Provide the (x, y) coordinate of the cell's center where the given text is located.  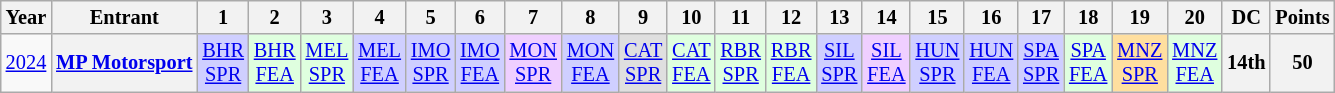
13 (839, 17)
SPASPR (1041, 63)
MELFEA (380, 63)
2024 (26, 63)
IMOFEA (480, 63)
7 (534, 17)
MP Motorsport (124, 63)
3 (326, 17)
RBRFEA (791, 63)
15 (937, 17)
20 (1194, 17)
1 (223, 17)
8 (590, 17)
SPAFEA (1088, 63)
50 (1302, 63)
4 (380, 17)
Year (26, 17)
11 (740, 17)
SILSPR (839, 63)
MONSPR (534, 63)
2 (275, 17)
18 (1088, 17)
16 (991, 17)
Points (1302, 17)
MNZSPR (1140, 63)
12 (791, 17)
5 (430, 17)
BHRSPR (223, 63)
BHRFEA (275, 63)
IMOSPR (430, 63)
DC (1246, 17)
CATFEA (691, 63)
19 (1140, 17)
MELSPR (326, 63)
SILFEA (886, 63)
14 (886, 17)
10 (691, 17)
6 (480, 17)
Entrant (124, 17)
MONFEA (590, 63)
9 (643, 17)
CATSPR (643, 63)
HUNFEA (991, 63)
RBRSPR (740, 63)
MNZFEA (1194, 63)
17 (1041, 17)
HUNSPR (937, 63)
14th (1246, 63)
